From the cell containing the given text, extract its center point as (X, Y) coordinate. 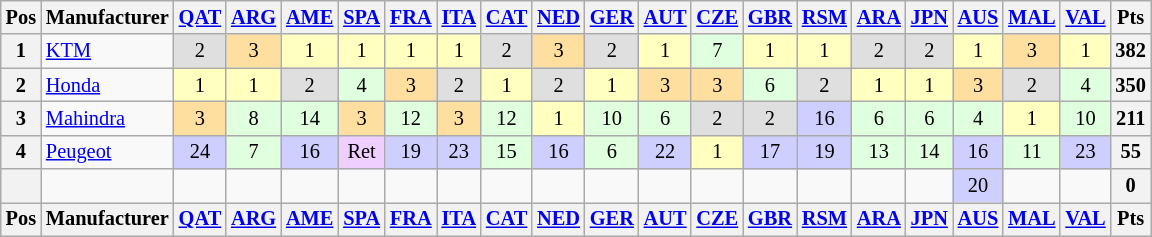
KTM (108, 51)
382 (1131, 51)
17 (770, 152)
13 (879, 152)
11 (1032, 152)
55 (1131, 152)
211 (1131, 118)
Honda (108, 85)
24 (200, 152)
Ret (362, 152)
8 (254, 118)
350 (1131, 85)
15 (506, 152)
Mahindra (108, 118)
20 (978, 186)
22 (666, 152)
Peugeot (108, 152)
0 (1131, 186)
